Determine the (x, y) coordinate at the center of the cell enclosing the given text.  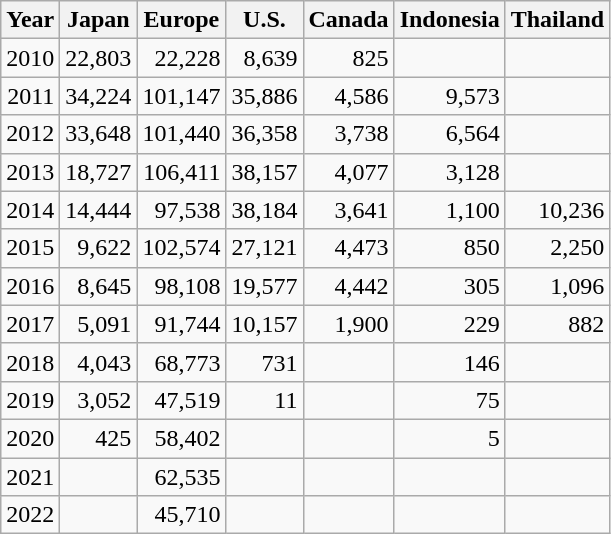
3,738 (348, 134)
4,586 (348, 96)
Europe (182, 20)
6,564 (450, 134)
2014 (30, 210)
98,108 (182, 286)
14,444 (98, 210)
2022 (30, 515)
36,358 (264, 134)
18,727 (98, 172)
305 (450, 286)
Japan (98, 20)
1,100 (450, 210)
1,900 (348, 324)
9,573 (450, 96)
45,710 (182, 515)
2016 (30, 286)
3,641 (348, 210)
Thailand (557, 20)
4,077 (348, 172)
2017 (30, 324)
101,147 (182, 96)
731 (264, 362)
2018 (30, 362)
62,535 (182, 477)
35,886 (264, 96)
106,411 (182, 172)
2,250 (557, 248)
4,442 (348, 286)
2015 (30, 248)
2021 (30, 477)
102,574 (182, 248)
97,538 (182, 210)
75 (450, 400)
2013 (30, 172)
11 (264, 400)
27,121 (264, 248)
2019 (30, 400)
68,773 (182, 362)
2011 (30, 96)
10,157 (264, 324)
2012 (30, 134)
5 (450, 438)
Year (30, 20)
91,744 (182, 324)
34,224 (98, 96)
229 (450, 324)
38,184 (264, 210)
4,043 (98, 362)
22,803 (98, 58)
825 (348, 58)
10,236 (557, 210)
2020 (30, 438)
101,440 (182, 134)
22,228 (182, 58)
2010 (30, 58)
425 (98, 438)
58,402 (182, 438)
4,473 (348, 248)
1,096 (557, 286)
3,052 (98, 400)
Indonesia (450, 20)
850 (450, 248)
146 (450, 362)
5,091 (98, 324)
Canada (348, 20)
9,622 (98, 248)
U.S. (264, 20)
47,519 (182, 400)
38,157 (264, 172)
882 (557, 324)
8,639 (264, 58)
8,645 (98, 286)
19,577 (264, 286)
3,128 (450, 172)
33,648 (98, 134)
